Find where the given text appears and provide that cell's center as [X, Y] coordinate. 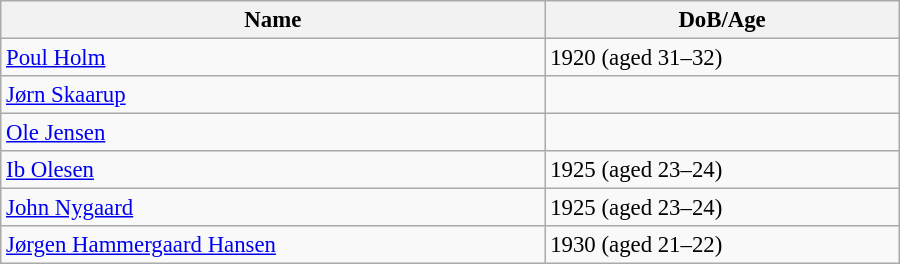
Poul Holm [273, 58]
DoB/Age [722, 20]
Jørgen Hammergaard Hansen [273, 245]
Jørn Skaarup [273, 95]
1930 (aged 21–22) [722, 245]
Ib Olesen [273, 170]
Name [273, 20]
John Nygaard [273, 208]
1920 (aged 31–32) [722, 58]
Ole Jensen [273, 133]
